Locate the cell with the specified text and output its (x, y) center coordinate. 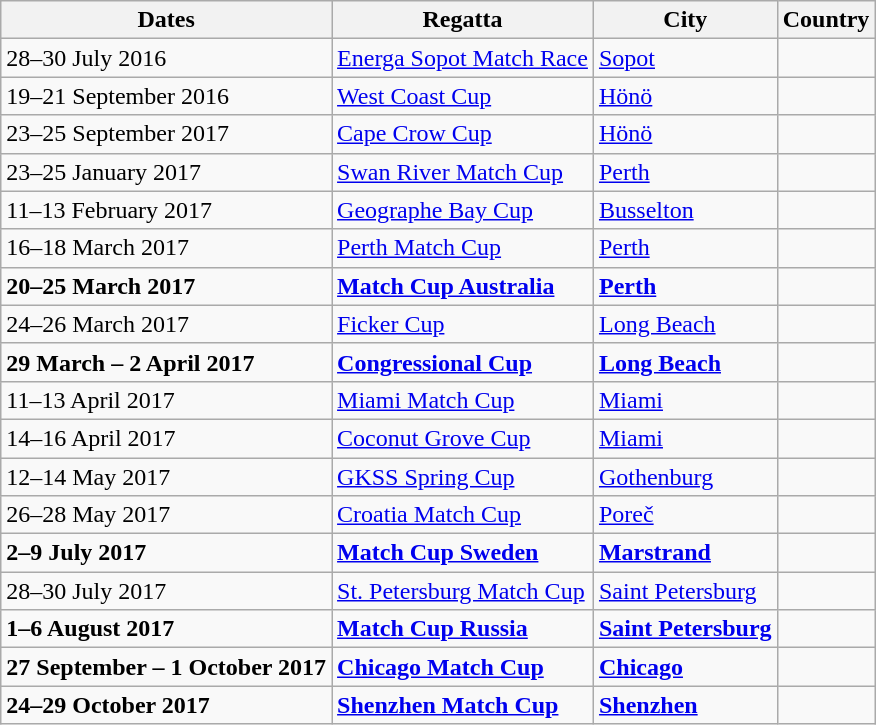
16–18 March 2017 (166, 248)
2–9 July 2017 (166, 553)
20–25 March 2017 (166, 286)
24–26 March 2017 (166, 324)
1–6 August 2017 (166, 629)
27 September – 1 October 2017 (166, 667)
24–29 October 2017 (166, 705)
Sopot (685, 58)
Geographe Bay Cup (463, 210)
23–25 September 2017 (166, 134)
Shenzhen Match Cup (463, 705)
Match Cup Sweden (463, 553)
Swan River Match Cup (463, 172)
11–13 February 2017 (166, 210)
28–30 July 2017 (166, 591)
Miami Match Cup (463, 400)
12–14 May 2017 (166, 477)
Marstrand (685, 553)
26–28 May 2017 (166, 515)
Energa Sopot Match Race (463, 58)
City (685, 20)
Congressional Cup (463, 362)
Busselton (685, 210)
19–21 September 2016 (166, 96)
Ficker Cup (463, 324)
Cape Crow Cup (463, 134)
Croatia Match Cup (463, 515)
Shenzhen (685, 705)
Chicago (685, 667)
Dates (166, 20)
Match Cup Australia (463, 286)
11–13 April 2017 (166, 400)
29 March – 2 April 2017 (166, 362)
GKSS Spring Cup (463, 477)
Gothenburg (685, 477)
Chicago Match Cup (463, 667)
Coconut Grove Cup (463, 438)
23–25 January 2017 (166, 172)
Match Cup Russia (463, 629)
Regatta (463, 20)
Perth Match Cup (463, 248)
Country (826, 20)
St. Petersburg Match Cup (463, 591)
West Coast Cup (463, 96)
14–16 April 2017 (166, 438)
Poreč (685, 515)
28–30 July 2016 (166, 58)
